From the cell containing the given text, extract its center point as (X, Y) coordinate. 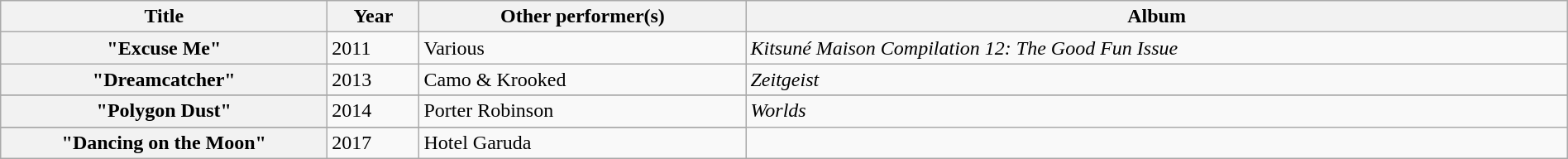
Other performer(s) (582, 17)
Album (1156, 17)
Camo & Krooked (582, 79)
"Dancing on the Moon" (164, 142)
Porter Robinson (582, 111)
Zeitgeist (1156, 79)
2011 (374, 48)
Various (582, 48)
Kitsuné Maison Compilation 12: The Good Fun Issue (1156, 48)
"Excuse Me" (164, 48)
"Dreamcatcher" (164, 79)
2013 (374, 79)
Worlds (1156, 111)
2017 (374, 142)
Year (374, 17)
Title (164, 17)
"Polygon Dust" (164, 111)
Hotel Garuda (582, 142)
2014 (374, 111)
